Capture the cell that displays the provided text and extract its [X, Y] central coordinate. 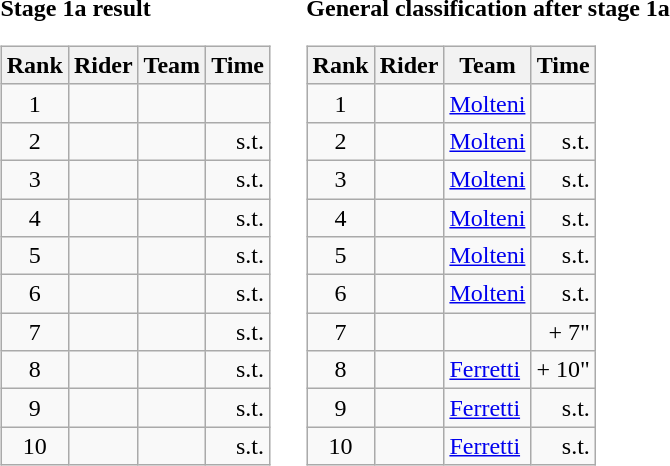
+ 7" [563, 332]
+ 10" [563, 370]
